Pinpoint the cell where the given text exists, returning its (X, Y) midpoint coordinate. 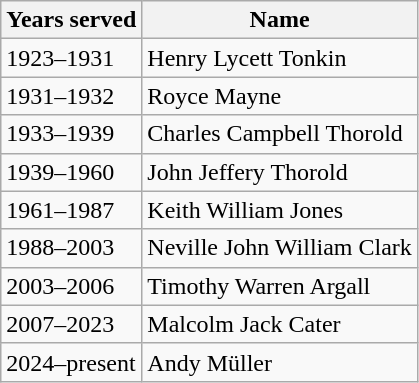
Andy Müller (280, 362)
1933–1939 (72, 134)
2007–2023 (72, 324)
Charles Campbell Thorold (280, 134)
1961–1987 (72, 210)
1939–1960 (72, 172)
Royce Mayne (280, 96)
2003–2006 (72, 286)
Henry Lycett Tonkin (280, 58)
Name (280, 20)
Timothy Warren Argall (280, 286)
Neville John William Clark (280, 248)
1988–2003 (72, 248)
Keith William Jones (280, 210)
1923–1931 (72, 58)
John Jeffery Thorold (280, 172)
Malcolm Jack Cater (280, 324)
Years served (72, 20)
2024–present (72, 362)
1931–1932 (72, 96)
